Determine the [X, Y] coordinate at the center of the cell enclosing the given text.  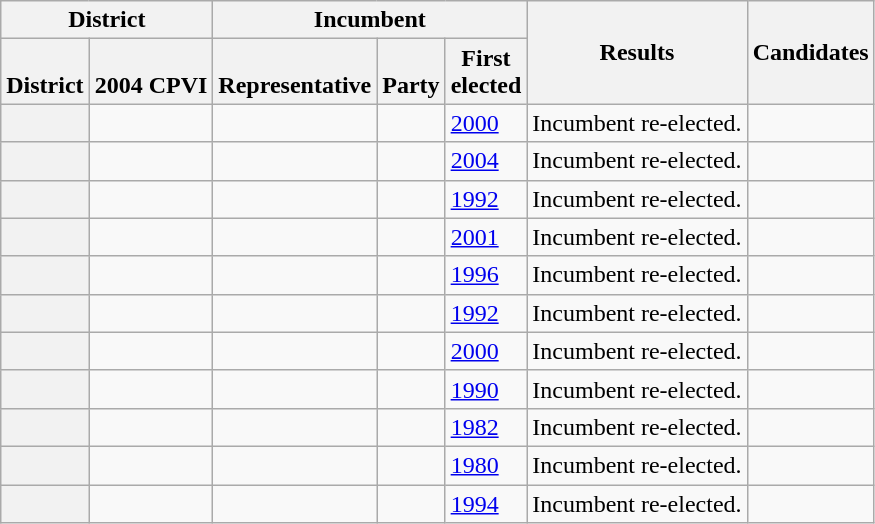
2001 [486, 237]
1994 [486, 503]
1980 [486, 465]
1982 [486, 427]
Incumbent [370, 20]
1996 [486, 275]
Firstelected [486, 72]
Candidates [810, 52]
1990 [486, 389]
2004 [486, 161]
Results [637, 52]
2004 CPVI [151, 72]
Party [411, 72]
Representative [295, 72]
